For the text-containing cell, return its midpoint in [X, Y] coordinate format. 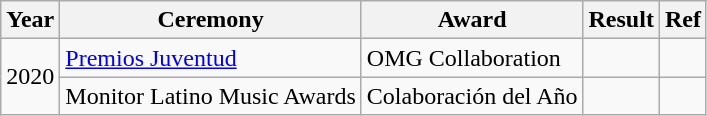
Ceremony [211, 20]
OMG Collaboration [472, 58]
Award [472, 20]
Ref [682, 20]
Year [30, 20]
Result [621, 20]
Monitor Latino Music Awards [211, 96]
Colaboración del Año [472, 96]
2020 [30, 77]
Premios Juventud [211, 58]
